Output the [x, y] coordinate of the center of the cell containing the given text.  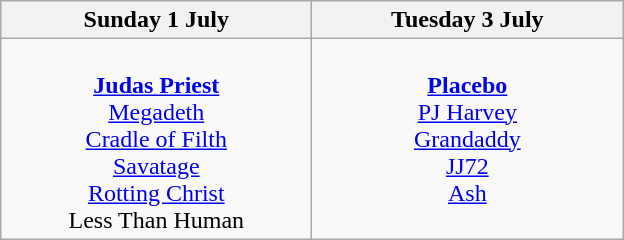
Judas Priest Megadeth Cradle of Filth Savatage Rotting Christ Less Than Human [156, 139]
Placebo PJ Harvey Grandaddy JJ72 Ash [468, 139]
Sunday 1 July [156, 20]
Tuesday 3 July [468, 20]
